Return the [X, Y] coordinate for the center point of the cell that contains the specified text.  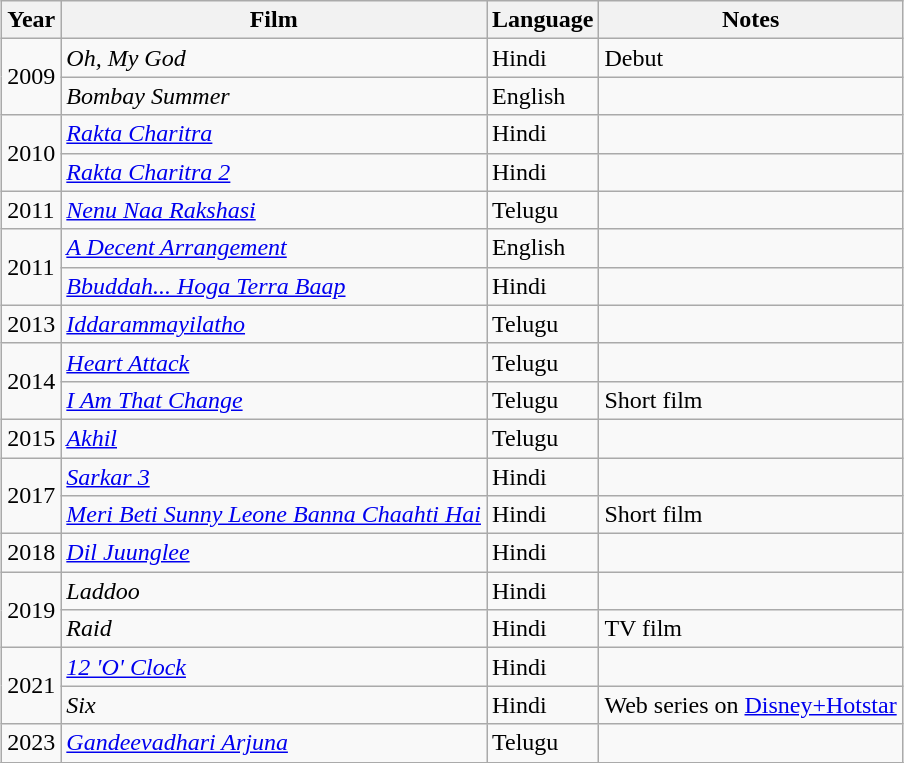
Debut [750, 58]
Bbuddah... Hoga Terra Baap [274, 286]
Year [32, 20]
TV film [750, 629]
Notes [750, 20]
Akhil [274, 438]
Nenu Naa Rakshasi [274, 210]
Oh, My God [274, 58]
2013 [32, 324]
2023 [32, 743]
Iddarammayilatho [274, 324]
12 'O' Clock [274, 667]
Meri Beti Sunny Leone Banna Chaahti Hai [274, 515]
A Decent Arrangement [274, 248]
2015 [32, 438]
2019 [32, 610]
2009 [32, 77]
2018 [32, 553]
Dil Juunglee [274, 553]
2017 [32, 496]
Six [274, 705]
2014 [32, 381]
Gandeevadhari Arjuna [274, 743]
Language [542, 20]
2010 [32, 153]
Web series on Disney+Hotstar [750, 705]
Bombay Summer [274, 96]
Film [274, 20]
I Am That Change [274, 400]
Sarkar 3 [274, 477]
Rakta Charitra [274, 134]
Heart Attack [274, 362]
2021 [32, 686]
Raid [274, 629]
Laddoo [274, 591]
Rakta Charitra 2 [274, 172]
